Search for the cell housing the specified text and yield its [x, y] center coordinate. 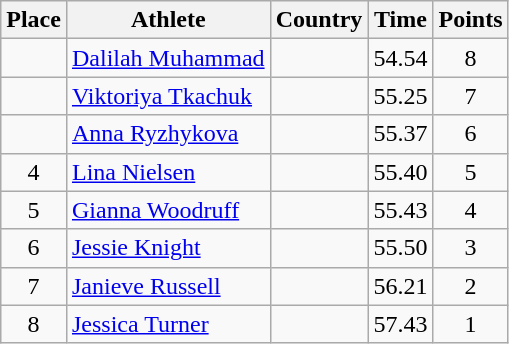
Athlete [168, 20]
55.37 [400, 134]
56.21 [400, 286]
Time [400, 20]
55.50 [400, 248]
Country [319, 20]
Gianna Woodruff [168, 210]
Jessie Knight [168, 248]
55.43 [400, 210]
55.25 [400, 96]
55.40 [400, 172]
Viktoriya Tkachuk [168, 96]
54.54 [400, 58]
Janieve Russell [168, 286]
57.43 [400, 324]
Jessica Turner [168, 324]
1 [470, 324]
Dalilah Muhammad [168, 58]
Lina Nielsen [168, 172]
3 [470, 248]
Anna Ryzhykova [168, 134]
Place [34, 20]
Points [470, 20]
2 [470, 286]
